Provide the (X, Y) coordinate of the cell's center where the given text is located.  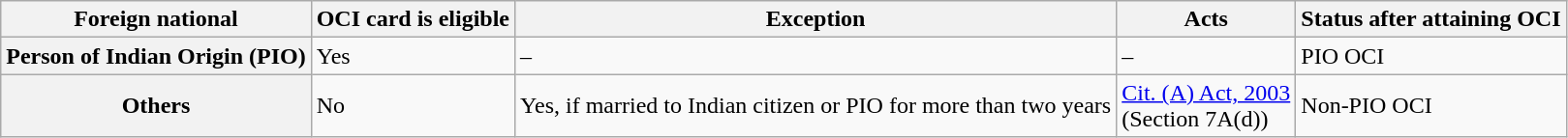
No (413, 106)
Acts (1207, 19)
Person of Indian Origin (PIO) (156, 56)
Foreign national (156, 19)
OCI card is eligible (413, 19)
Cit. (A) Act, 2003(Section 7A(d)) (1207, 106)
Status after attaining OCI (1431, 19)
Yes (413, 56)
PIO OCI (1431, 56)
Others (156, 106)
Yes, if married to Indian citizen or PIO for more than two years (815, 106)
Exception (815, 19)
Non-PIO OCI (1431, 106)
